From the cell containing the given text, extract its center point as [X, Y] coordinate. 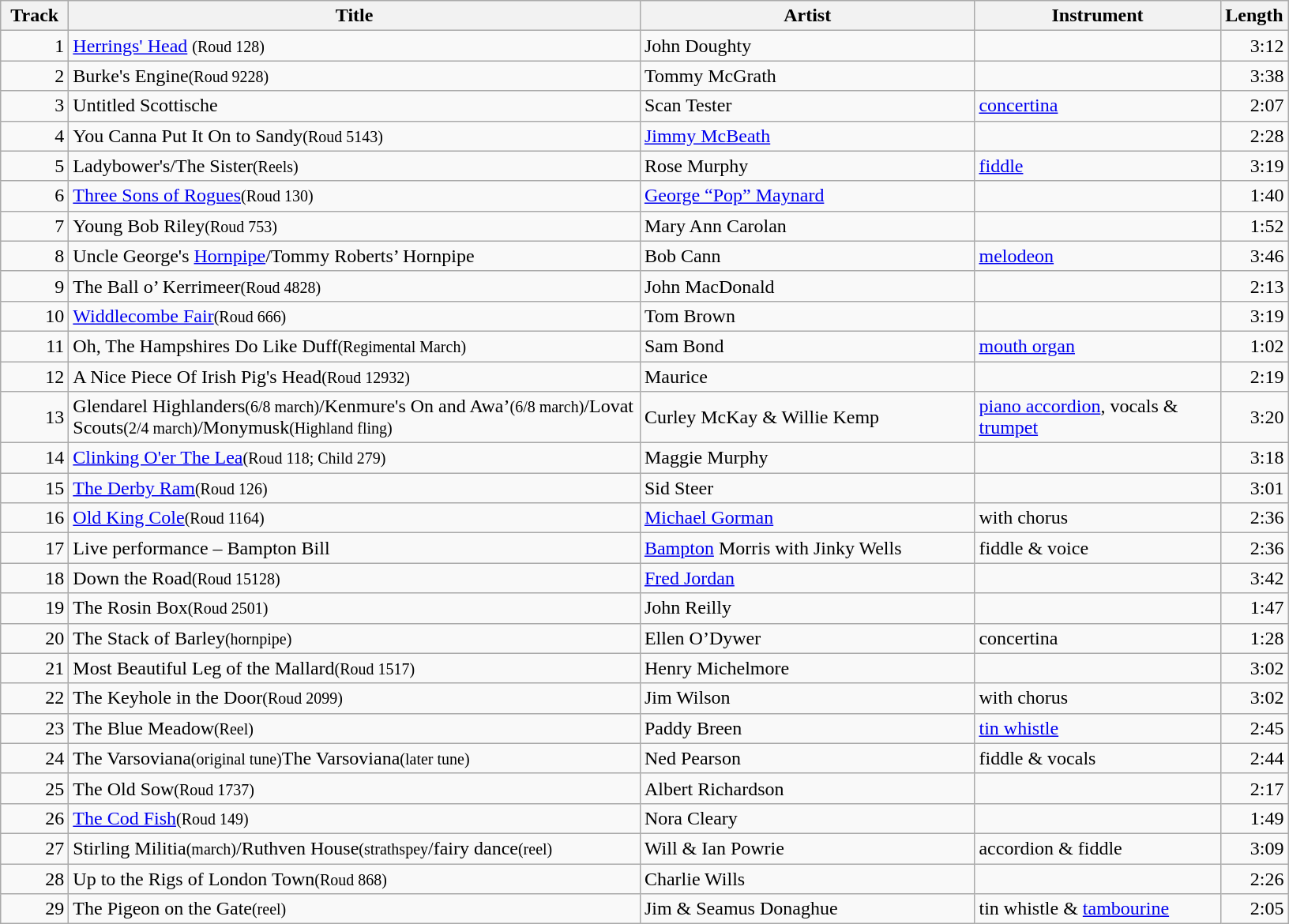
Live performance – Bampton Bill [355, 548]
Maggie Murphy [807, 458]
28 [35, 879]
Tommy McGrath [807, 76]
Paddy Breen [807, 728]
Will & Ian Powrie [807, 848]
3:20 [1254, 417]
2:19 [1254, 377]
Instrument [1098, 16]
Bampton Morris with Jinky Wells [807, 548]
2:26 [1254, 879]
Nora Cleary [807, 818]
Uncle George's Hornpipe/Tommy Roberts’ Hornpipe [355, 256]
Clinking O'er The Lea(Roud 118; Child 279) [355, 458]
15 [35, 488]
Charlie Wills [807, 879]
Ellen O’Dywer [807, 638]
3:09 [1254, 848]
9 [35, 286]
17 [35, 548]
John Reilly [807, 608]
Untitled Scottische [355, 106]
3:46 [1254, 256]
7 [35, 226]
11 [35, 346]
2:05 [1254, 909]
1 [35, 46]
2:45 [1254, 728]
John Doughty [807, 46]
The Rosin Box(Roud 2501) [355, 608]
1:02 [1254, 346]
melodeon [1098, 256]
The Derby Ram(Roud 126) [355, 488]
26 [35, 818]
10 [35, 316]
Three Sons of Rogues(Roud 130) [355, 196]
2 [35, 76]
6 [35, 196]
The Stack of Barley(hornpipe) [355, 638]
The Keyhole in the Door(Roud 2099) [355, 698]
Oh, The Hampshires Do Like Duff(Regimental March) [355, 346]
1:49 [1254, 818]
The Blue Meadow(Reel) [355, 728]
Henry Michelmore [807, 668]
21 [35, 668]
fiddle & vocals [1098, 758]
piano accordion, vocals & trumpet [1098, 417]
You Canna Put It On to Sandy(Roud 5143) [355, 136]
Sam Bond [807, 346]
George “Pop” Maynard [807, 196]
2:17 [1254, 788]
3:12 [1254, 46]
Fred Jordan [807, 578]
13 [35, 417]
Down the Road(Roud 15128) [355, 578]
Most Beautiful Leg of the Mallard(Roud 1517) [355, 668]
fiddle [1098, 166]
3:42 [1254, 578]
Sid Steer [807, 488]
Burke's Engine(Roud 9228) [355, 76]
The Varsoviana(original tune)The Varsoviana(later tune) [355, 758]
tin whistle [1098, 728]
20 [35, 638]
Albert Richardson [807, 788]
Curley McKay & Willie Kemp [807, 417]
Tom Brown [807, 316]
The Ball o’ Kerrimeer(Roud 4828) [355, 286]
Ned Pearson [807, 758]
5 [35, 166]
2:13 [1254, 286]
Jimmy McBeath [807, 136]
24 [35, 758]
14 [35, 458]
Ladybower's/The Sister(Reels) [355, 166]
Glendarel Highlanders(6/8 march)/Kenmure's On and Awa’(6/8 march)/Lovat Scouts(2/4 march)/Monymusk(Highland fling) [355, 417]
1:47 [1254, 608]
Up to the Rigs of London Town(Roud 868) [355, 879]
22 [35, 698]
Bob Cann [807, 256]
2:44 [1254, 758]
27 [35, 848]
Old King Cole(Roud 1164) [355, 518]
mouth organ [1098, 346]
3:01 [1254, 488]
23 [35, 728]
Michael Gorman [807, 518]
25 [35, 788]
The Pigeon on the Gate(reel) [355, 909]
A Nice Piece Of Irish Pig's Head(Roud 12932) [355, 377]
Track [35, 16]
3:18 [1254, 458]
29 [35, 909]
fiddle & voice [1098, 548]
John MacDonald [807, 286]
Herrings' Head (Roud 128) [355, 46]
18 [35, 578]
8 [35, 256]
12 [35, 377]
Jim Wilson [807, 698]
1:28 [1254, 638]
Jim & Seamus Donaghue [807, 909]
Rose Murphy [807, 166]
Mary Ann Carolan [807, 226]
The Cod Fish(Roud 149) [355, 818]
Title [355, 16]
Length [1254, 16]
The Old Sow(Roud 1737) [355, 788]
tin whistle & tambourine [1098, 909]
3 [35, 106]
Young Bob Riley(Roud 753) [355, 226]
Stirling Militia(march)/Ruthven House(strathspey/fairy dance(reel) [355, 848]
Scan Tester [807, 106]
Widdlecombe Fair(Roud 666) [355, 316]
16 [35, 518]
2:07 [1254, 106]
accordion & fiddle [1098, 848]
Maurice [807, 377]
Artist [807, 16]
19 [35, 608]
4 [35, 136]
1:52 [1254, 226]
1:40 [1254, 196]
2:28 [1254, 136]
3:38 [1254, 76]
